Return the (X, Y) coordinate for the center point of the cell that contains the specified text.  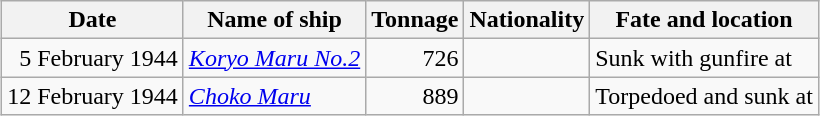
Tonnage (415, 20)
Sunk with gunfire at (704, 58)
889 (415, 96)
Date (93, 20)
Name of ship (274, 20)
Choko Maru (274, 96)
12 February 1944 (93, 96)
Koryo Maru No.2 (274, 58)
Torpedoed and sunk at (704, 96)
726 (415, 58)
Nationality (527, 20)
5 February 1944 (93, 58)
Fate and location (704, 20)
